Locate the cell with the specified text and output its (x, y) center coordinate. 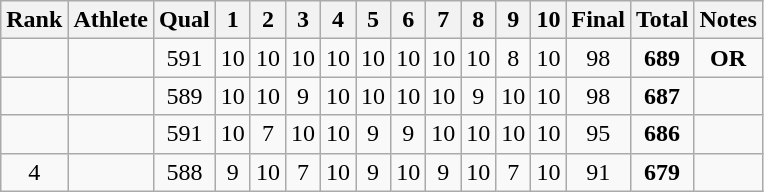
95 (598, 134)
687 (662, 96)
689 (662, 58)
Total (662, 20)
686 (662, 134)
Final (598, 20)
Rank (34, 20)
588 (185, 172)
679 (662, 172)
6 (408, 20)
91 (598, 172)
3 (302, 20)
589 (185, 96)
Qual (185, 20)
Notes (728, 20)
Athlete (111, 20)
2 (268, 20)
5 (374, 20)
OR (728, 58)
1 (232, 20)
